Determine the (x, y) coordinate at the center of the cell enclosing the given text.  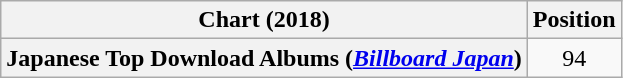
Position (574, 20)
Chart (2018) (264, 20)
94 (574, 58)
Japanese Top Download Albums (Billboard Japan) (264, 58)
